Return (x, y) of the center of cell containing provided text 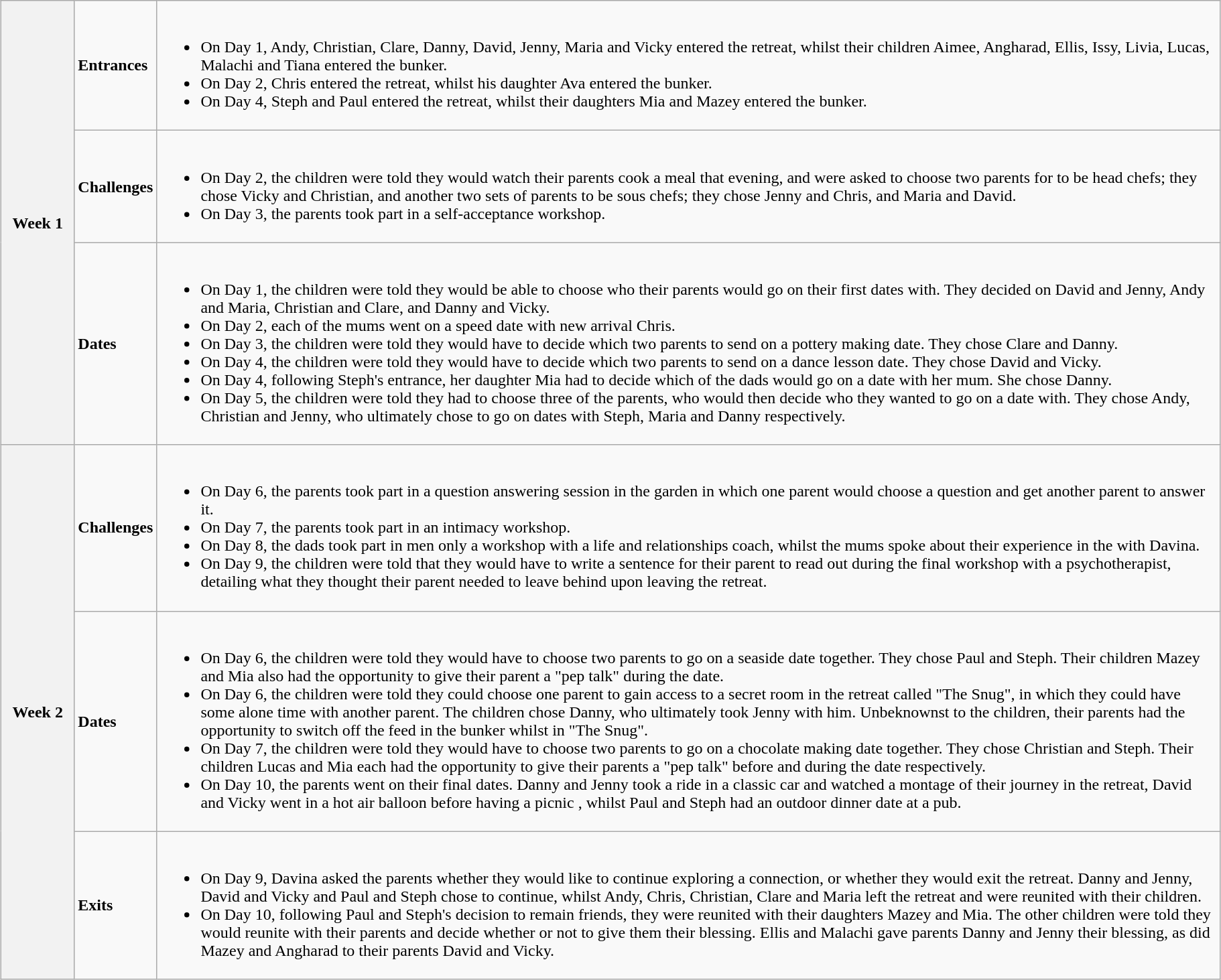
Week 2 (38, 712)
Entrances (115, 66)
Exits (115, 906)
Week 1 (38, 222)
